Search for the cell housing the specified text and yield its (x, y) center coordinate. 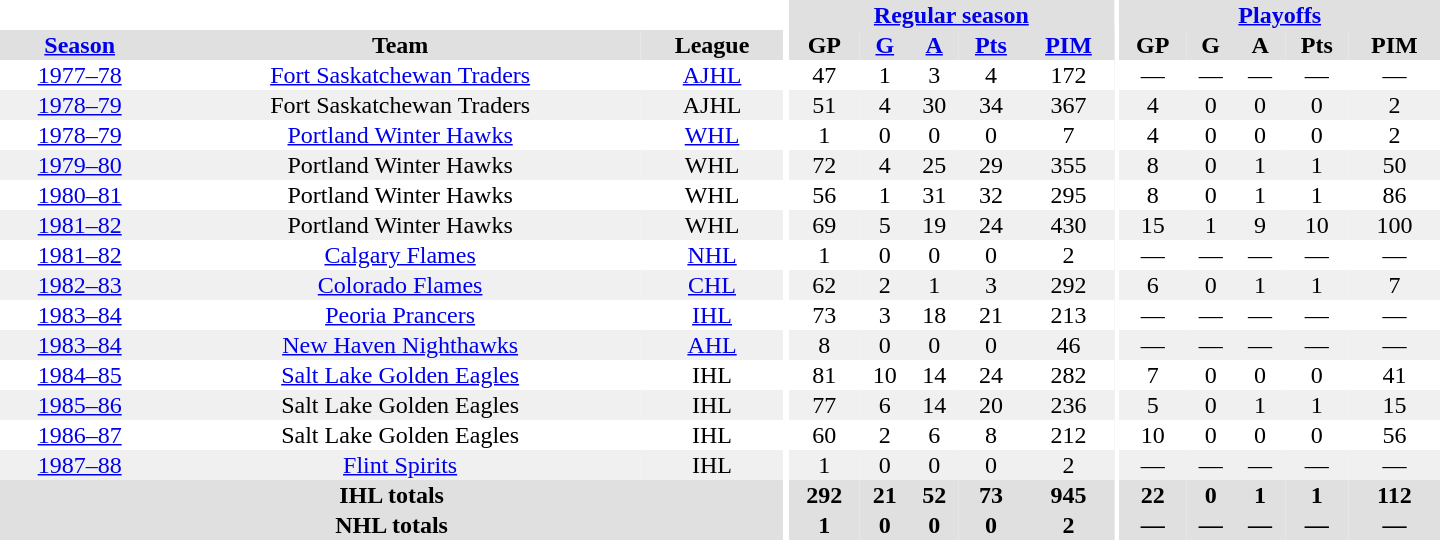
1986–87 (80, 435)
32 (991, 195)
236 (1068, 405)
1985–86 (80, 405)
945 (1068, 495)
Regular season (952, 15)
1987–88 (80, 465)
9 (1260, 225)
29 (991, 165)
34 (991, 105)
295 (1068, 195)
282 (1068, 375)
81 (824, 375)
50 (1394, 165)
86 (1394, 195)
1977–78 (80, 75)
1982–83 (80, 285)
172 (1068, 75)
IHL totals (392, 495)
30 (934, 105)
60 (824, 435)
Calgary Flames (400, 255)
New Haven Nighthawks (400, 345)
NHL totals (392, 525)
Team (400, 45)
25 (934, 165)
212 (1068, 435)
1984–85 (80, 375)
19 (934, 225)
355 (1068, 165)
52 (934, 495)
100 (1394, 225)
72 (824, 165)
NHL (712, 255)
League (712, 45)
18 (934, 315)
46 (1068, 345)
47 (824, 75)
Flint Spirits (400, 465)
69 (824, 225)
41 (1394, 375)
213 (1068, 315)
51 (824, 105)
1979–80 (80, 165)
CHL (712, 285)
20 (991, 405)
77 (824, 405)
367 (1068, 105)
112 (1394, 495)
Colorado Flames (400, 285)
22 (1152, 495)
62 (824, 285)
1980–81 (80, 195)
Playoffs (1280, 15)
Peoria Prancers (400, 315)
430 (1068, 225)
AHL (712, 345)
31 (934, 195)
Season (80, 45)
